Detect which cell encompasses the target text, then output its (x, y) center coordinate. 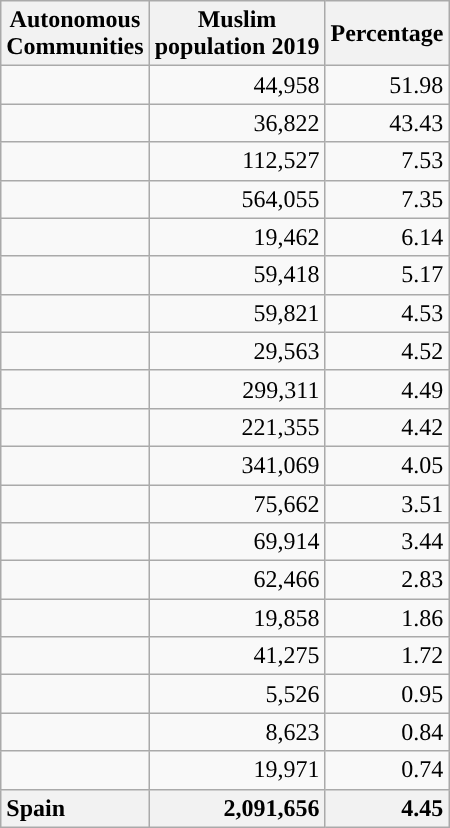
Muslim population 2019 (237, 34)
0.84 (387, 732)
Percentage (387, 34)
3.51 (387, 503)
1.72 (387, 656)
5,526 (237, 694)
51.98 (387, 85)
299,311 (237, 389)
0.95 (387, 694)
Spain (75, 808)
7.35 (387, 199)
2,091,656 (237, 808)
43.43 (387, 123)
341,069 (237, 465)
19,971 (237, 770)
62,466 (237, 580)
4.45 (387, 808)
5.17 (387, 275)
2.83 (387, 580)
6.14 (387, 237)
4.53 (387, 313)
59,418 (237, 275)
19,858 (237, 618)
3.44 (387, 542)
69,914 (237, 542)
1.86 (387, 618)
4.49 (387, 389)
4.05 (387, 465)
112,527 (237, 161)
Autonomous Communities (75, 34)
7.53 (387, 161)
59,821 (237, 313)
36,822 (237, 123)
44,958 (237, 85)
564,055 (237, 199)
19,462 (237, 237)
4.52 (387, 351)
75,662 (237, 503)
41,275 (237, 656)
29,563 (237, 351)
221,355 (237, 427)
8,623 (237, 732)
0.74 (387, 770)
4.42 (387, 427)
